Return (X, Y) of the center of cell containing provided text 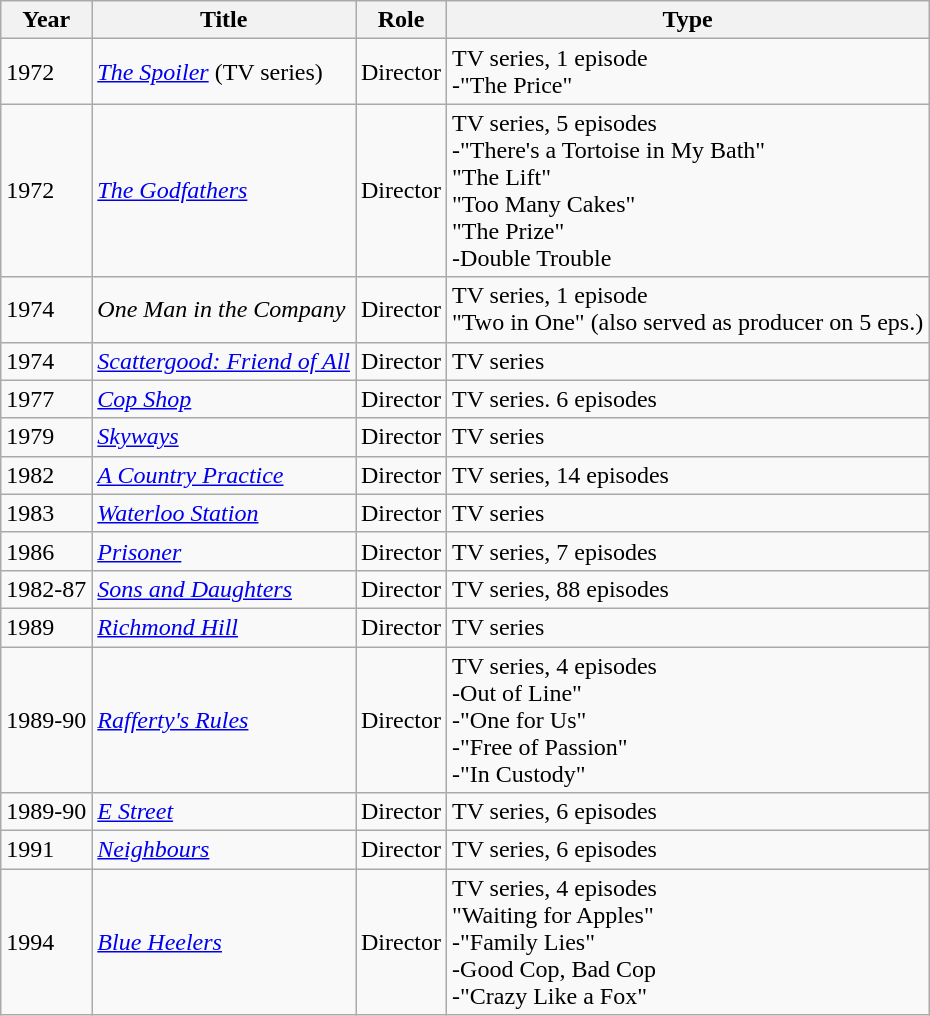
One Man in the Company (224, 310)
Waterloo Station (224, 513)
1982 (46, 475)
Year (46, 20)
Richmond Hill (224, 627)
TV series, 88 episodes (688, 589)
Type (688, 20)
TV series, 5 episodes-"There's a Tortoise in My Bath""The Lift""Too Many Cakes""The Prize"-Double Trouble (688, 190)
The Spoiler (TV series) (224, 72)
Blue Heelers (224, 942)
1977 (46, 399)
E Street (224, 812)
The Godfathers (224, 190)
1989 (46, 627)
TV series. 6 episodes (688, 399)
1979 (46, 437)
TV series, 4 episodes"Waiting for Apples"-"Family Lies"-Good Cop, Bad Cop-"Crazy Like a Fox" (688, 942)
1991 (46, 850)
A Country Practice (224, 475)
Neighbours (224, 850)
TV series, 1 episode"Two in One" (also served as producer on 5 eps.) (688, 310)
1994 (46, 942)
1982-87 (46, 589)
Skyways (224, 437)
Sons and Daughters (224, 589)
TV series, 4 episodes-Out of Line"-"One for Us"-"Free of Passion"-"In Custody" (688, 719)
1986 (46, 551)
1983 (46, 513)
Prisoner (224, 551)
Title (224, 20)
TV series, 7 episodes (688, 551)
Cop Shop (224, 399)
TV series, 14 episodes (688, 475)
Scattergood: Friend of All (224, 361)
TV series, 1 episode-"The Price" (688, 72)
Rafferty's Rules (224, 719)
Role (402, 20)
